Output the [X, Y] coordinate of the center of the cell containing the given text.  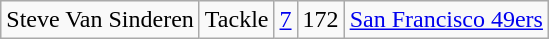
Steve Van Sinderen [100, 20]
7 [286, 20]
172 [320, 20]
Tackle [236, 20]
San Francisco 49ers [446, 20]
